Capture the cell that displays the provided text and extract its (X, Y) central coordinate. 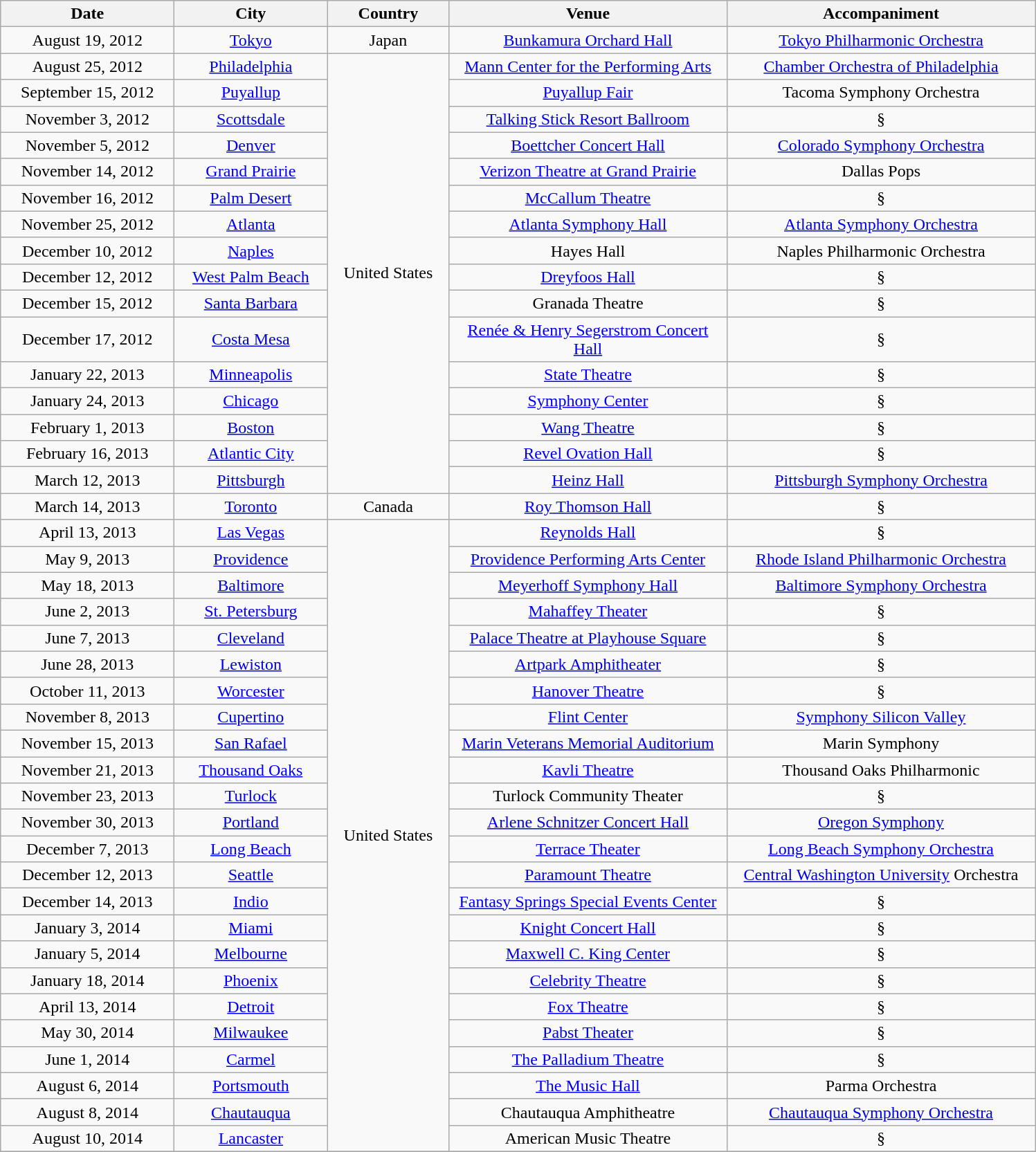
Kavli Theatre (588, 770)
Wang Theatre (588, 428)
May 9, 2013 (87, 559)
December 7, 2013 (87, 849)
Chamber Orchestra of Philadelphia (881, 66)
Reynolds Hall (588, 533)
Pittsburgh Symphony Orchestra (881, 480)
Melbourne (251, 954)
Naples (251, 250)
Turlock Community Theater (588, 796)
Carmel (251, 1059)
Thousand Oaks Philharmonic (881, 770)
Costa Mesa (251, 339)
Cleveland (251, 638)
San Rafael (251, 743)
Scottsdale (251, 119)
Atlanta (251, 224)
January 5, 2014 (87, 954)
Tacoma Symphony Orchestra (881, 93)
Palace Theatre at Playhouse Square (588, 638)
Chautauqua Symphony Orchestra (881, 1112)
Talking Stick Resort Ballroom (588, 119)
Terrace Theater (588, 849)
Toronto (251, 506)
Hayes Hall (588, 250)
Meyerhoff Symphony Hall (588, 585)
Thousand Oaks (251, 770)
Date (87, 14)
Arlene Schnitzer Concert Hall (588, 823)
Boettcher Concert Hall (588, 145)
Oregon Symphony (881, 823)
The Palladium Theatre (588, 1059)
McCallum Theatre (588, 198)
March 12, 2013 (87, 480)
Hanover Theatre (588, 691)
Chicago (251, 401)
February 16, 2013 (87, 454)
November 14, 2012 (87, 172)
Artpark Amphitheater (588, 664)
June 7, 2013 (87, 638)
Grand Prairie (251, 172)
November 30, 2013 (87, 823)
Celebrity Theatre (588, 980)
Phoenix (251, 980)
Chautauqua (251, 1112)
November 23, 2013 (87, 796)
Dreyfoos Hall (588, 277)
State Theatre (588, 375)
Seattle (251, 875)
November 16, 2012 (87, 198)
Pabst Theater (588, 1033)
February 1, 2013 (87, 428)
August 6, 2014 (87, 1086)
November 5, 2012 (87, 145)
Pittsburgh (251, 480)
December 17, 2012 (87, 339)
Rhode Island Philharmonic Orchestra (881, 559)
March 14, 2013 (87, 506)
Symphony Center (588, 401)
November 3, 2012 (87, 119)
April 13, 2014 (87, 1007)
Colorado Symphony Orchestra (881, 145)
Accompaniment (881, 14)
Puyallup (251, 93)
Central Washington University Orchestra (881, 875)
Puyallup Fair (588, 93)
Verizon Theatre at Grand Prairie (588, 172)
Roy Thomson Hall (588, 506)
Chautauqua Amphitheatre (588, 1112)
Granada Theatre (588, 303)
Denver (251, 145)
Indio (251, 902)
Worcester (251, 691)
Providence Performing Arts Center (588, 559)
May 30, 2014 (87, 1033)
St. Petersburg (251, 612)
Minneapolis (251, 375)
Fantasy Springs Special Events Center (588, 902)
Mahaffey Theater (588, 612)
Boston (251, 428)
Baltimore (251, 585)
Bunkamura Orchard Hall (588, 40)
August 19, 2012 (87, 40)
Tokyo Philharmonic Orchestra (881, 40)
Knight Concert Hall (588, 928)
December 12, 2013 (87, 875)
Baltimore Symphony Orchestra (881, 585)
Mann Center for the Performing Arts (588, 66)
Maxwell C. King Center (588, 954)
May 18, 2013 (87, 585)
Milwaukee (251, 1033)
Renée & Henry Segerstrom Concert Hall (588, 339)
Symphony Silicon Valley (881, 717)
December 12, 2012 (87, 277)
Palm Desert (251, 198)
Japan (388, 40)
The Music Hall (588, 1086)
Detroit (251, 1007)
Canada (388, 506)
Dallas Pops (881, 172)
American Music Theatre (588, 1138)
City (251, 14)
Philadelphia (251, 66)
December 10, 2012 (87, 250)
November 15, 2013 (87, 743)
Tokyo (251, 40)
Lancaster (251, 1138)
December 14, 2013 (87, 902)
October 11, 2013 (87, 691)
January 18, 2014 (87, 980)
Turlock (251, 796)
November 8, 2013 (87, 717)
Cupertino (251, 717)
Long Beach Symphony Orchestra (881, 849)
June 28, 2013 (87, 664)
January 22, 2013 (87, 375)
Flint Center (588, 717)
Paramount Theatre (588, 875)
West Palm Beach (251, 277)
Naples Philharmonic Orchestra (881, 250)
Revel Ovation Hall (588, 454)
Heinz Hall (588, 480)
Santa Barbara (251, 303)
Long Beach (251, 849)
November 25, 2012 (87, 224)
Parma Orchestra (881, 1086)
Fox Theatre (588, 1007)
June 2, 2013 (87, 612)
Las Vegas (251, 533)
Marin Symphony (881, 743)
Portsmouth (251, 1086)
August 25, 2012 (87, 66)
April 13, 2013 (87, 533)
Atlantic City (251, 454)
Portland (251, 823)
Miami (251, 928)
Country (388, 14)
November 21, 2013 (87, 770)
Lewiston (251, 664)
Providence (251, 559)
December 15, 2012 (87, 303)
September 15, 2012 (87, 93)
Atlanta Symphony Orchestra (881, 224)
August 8, 2014 (87, 1112)
June 1, 2014 (87, 1059)
January 24, 2013 (87, 401)
Marin Veterans Memorial Auditorium (588, 743)
Venue (588, 14)
January 3, 2014 (87, 928)
Atlanta Symphony Hall (588, 224)
August 10, 2014 (87, 1138)
